Output the [X, Y] coordinate of the center of the cell containing the given text.  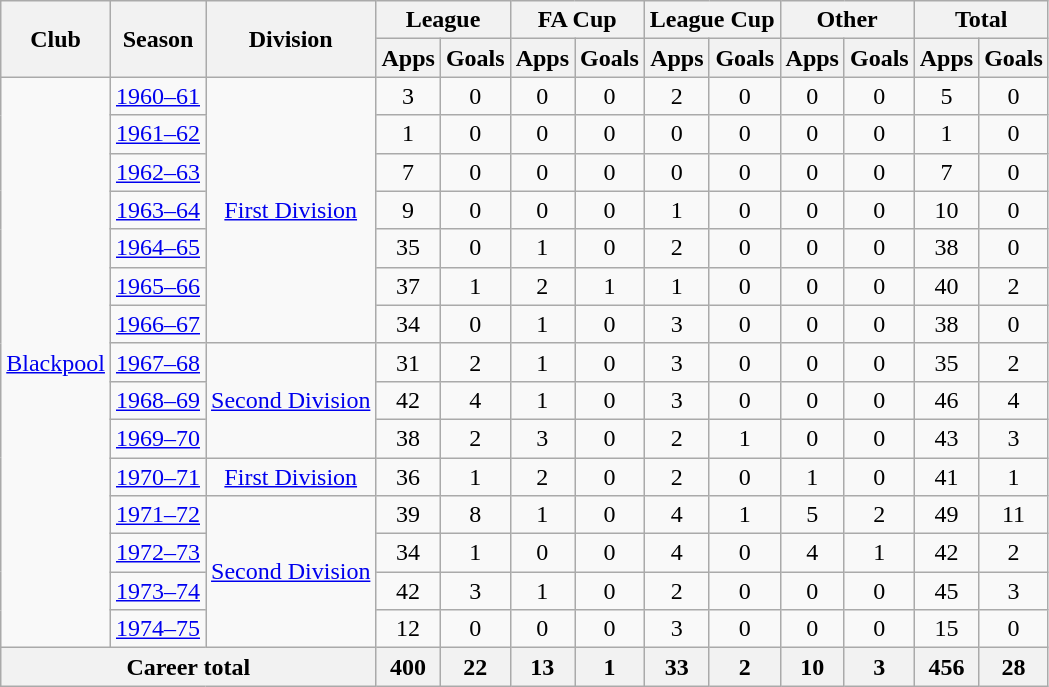
FA Cup [577, 20]
1969–70 [158, 438]
League Cup [712, 20]
1968–69 [158, 400]
1962–63 [158, 172]
1963–64 [158, 210]
Total [981, 20]
1971–72 [158, 515]
33 [676, 667]
1972–73 [158, 553]
9 [408, 210]
Club [56, 39]
15 [946, 629]
Blackpool [56, 362]
37 [408, 286]
46 [946, 400]
36 [408, 477]
45 [946, 591]
1974–75 [158, 629]
49 [946, 515]
Division [291, 39]
400 [408, 667]
1967–68 [158, 362]
12 [408, 629]
43 [946, 438]
41 [946, 477]
40 [946, 286]
13 [542, 667]
8 [475, 515]
1960–61 [158, 96]
1961–62 [158, 134]
1966–67 [158, 324]
1973–74 [158, 591]
28 [1014, 667]
39 [408, 515]
Other [847, 20]
22 [475, 667]
1965–66 [158, 286]
1964–65 [158, 248]
League [443, 20]
Career total [188, 667]
31 [408, 362]
Season [158, 39]
11 [1014, 515]
456 [946, 667]
1970–71 [158, 477]
